Return [X, Y] of the center of cell containing provided text 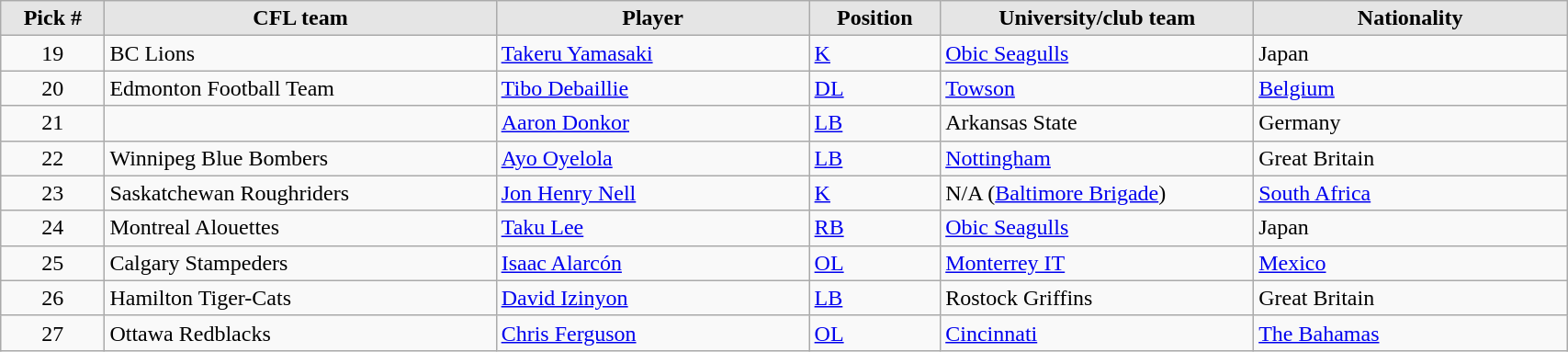
20 [53, 88]
Monterrey IT [1097, 263]
25 [53, 263]
CFL team [300, 18]
Pick # [53, 18]
RB [874, 228]
22 [53, 158]
Chris Ferguson [652, 333]
BC Lions [300, 53]
Jon Henry Nell [652, 193]
Mexico [1411, 263]
Calgary Stampeders [300, 263]
Saskatchewan Roughriders [300, 193]
Cincinnati [1097, 333]
Towson [1097, 88]
DL [874, 88]
Rostock Griffins [1097, 298]
Ayo Oyelola [652, 158]
Montreal Alouettes [300, 228]
Winnipeg Blue Bombers [300, 158]
David Izinyon [652, 298]
Player [652, 18]
University/club team [1097, 18]
South Africa [1411, 193]
24 [53, 228]
26 [53, 298]
Taku Lee [652, 228]
19 [53, 53]
Germany [1411, 123]
Edmonton Football Team [300, 88]
Hamilton Tiger-Cats [300, 298]
The Bahamas [1411, 333]
Arkansas State [1097, 123]
Position [874, 18]
Nottingham [1097, 158]
Aaron Donkor [652, 123]
Isaac Alarcón [652, 263]
Ottawa Redblacks [300, 333]
N/A (Baltimore Brigade) [1097, 193]
Tibo Debaillie [652, 88]
23 [53, 193]
Belgium [1411, 88]
27 [53, 333]
21 [53, 123]
Takeru Yamasaki [652, 53]
Nationality [1411, 18]
